Pinpoint the cell where the given text exists, returning its (x, y) midpoint coordinate. 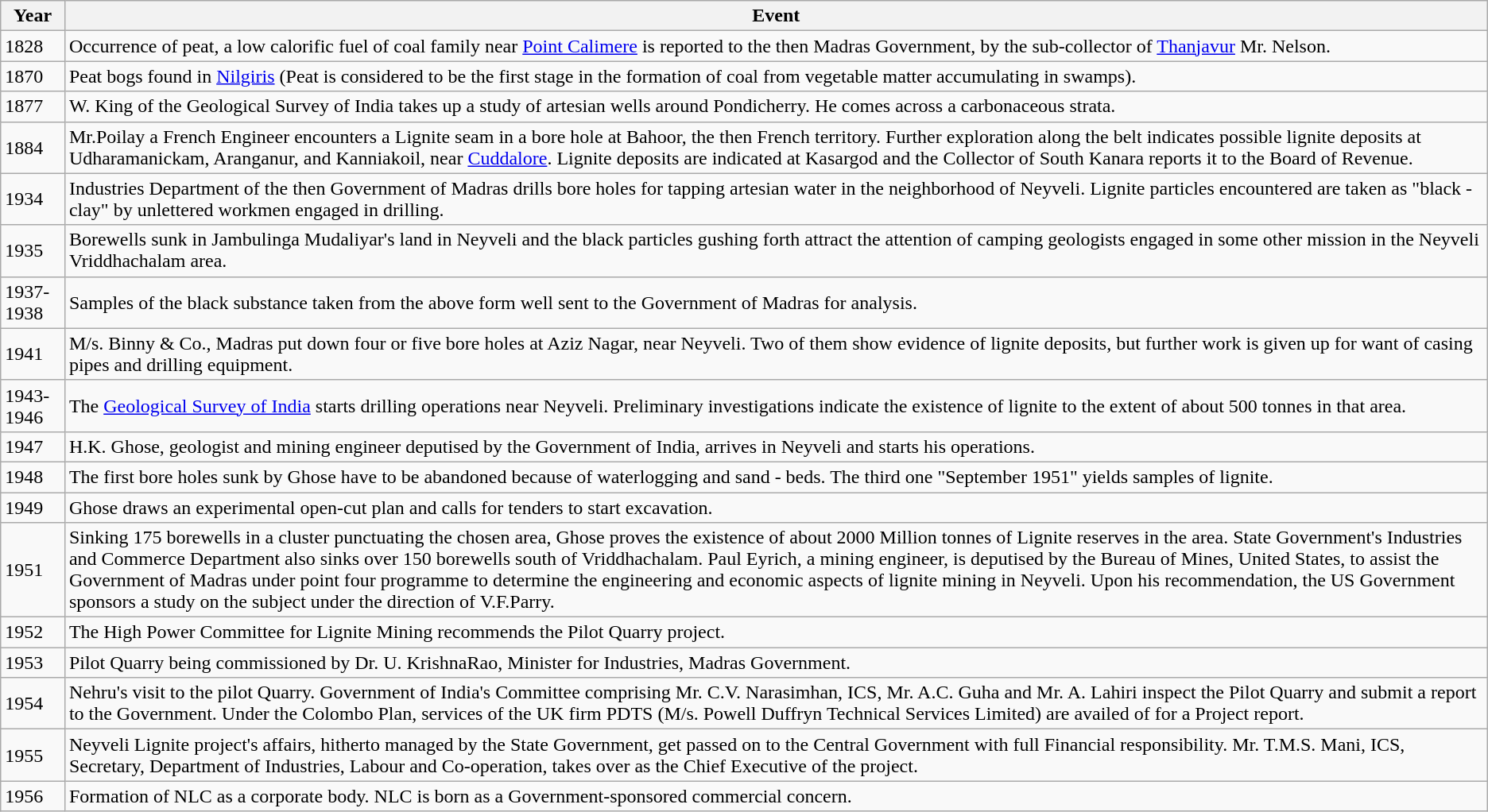
1955 (33, 755)
The High Power Committee for Lignite Mining recommends the Pilot Quarry project. (776, 632)
1884 (33, 148)
1870 (33, 76)
1954 (33, 704)
1952 (33, 632)
1934 (33, 199)
1937-1938 (33, 302)
1956 (33, 796)
1935 (33, 251)
1951 (33, 570)
1943-1946 (33, 405)
W. King of the Geological Survey of India takes up a study of artesian wells around Pondicherry. He comes across a carbonaceous strata. (776, 106)
Samples of the black substance taken from the above form well sent to the Government of Madras for analysis. (776, 302)
1941 (33, 354)
1949 (33, 508)
Ghose draws an experimental open-cut plan and calls for tenders to start excavation. (776, 508)
Peat bogs found in Nilgiris (Peat is considered to be the first stage in the formation of coal from vegetable matter accumulating in swamps). (776, 76)
1828 (33, 46)
Formation of NLC as a corporate body. NLC is born as a Government-sponsored commercial concern. (776, 796)
1877 (33, 106)
1953 (33, 663)
1948 (33, 477)
Event (776, 16)
H.K. Ghose, geologist and mining engineer deputised by the Government of India, arrives in Neyveli and starts his operations. (776, 447)
Pilot Quarry being commissioned by Dr. U. KrishnaRao, Minister for Industries, Madras Government. (776, 663)
Year (33, 16)
1947 (33, 447)
